Output the (X, Y) coordinate of the center of the cell containing the given text.  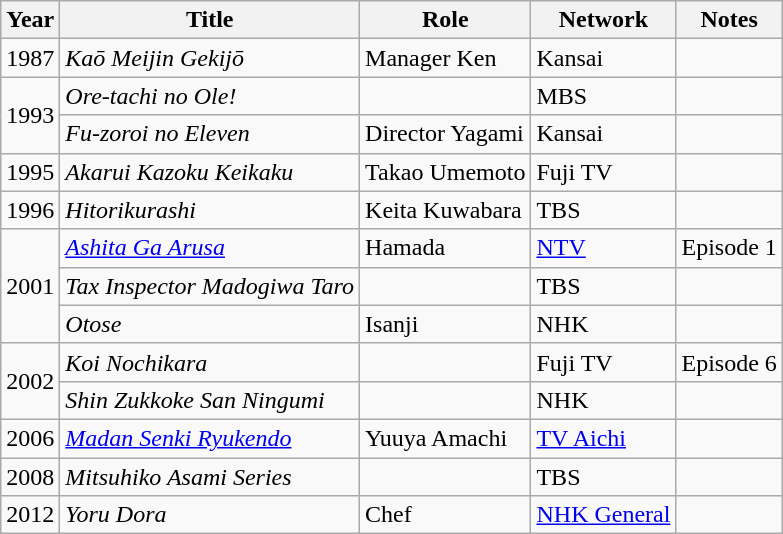
TV Aichi (604, 438)
Title (210, 20)
1995 (30, 172)
Year (30, 20)
2008 (30, 477)
Director Yagami (446, 134)
Role (446, 20)
Mitsuhiko Asami Series (210, 477)
Episode 1 (729, 248)
Takao Umemoto (446, 172)
Hamada (446, 248)
NTV (604, 248)
Network (604, 20)
NHK General (604, 515)
Fu-zoroi no Eleven (210, 134)
Tax Inspector Madogiwa Taro (210, 286)
Chef (446, 515)
2006 (30, 438)
Otose (210, 324)
2012 (30, 515)
Ore-tachi no Ole! (210, 96)
Episode 6 (729, 362)
Manager Ken (446, 58)
2001 (30, 286)
Yuuya Amachi (446, 438)
Akarui Kazoku Keikaku (210, 172)
Notes (729, 20)
Isanji (446, 324)
Ashita Ga Arusa (210, 248)
Kaō Meijin Gekijō (210, 58)
Keita Kuwabara (446, 210)
1993 (30, 115)
1996 (30, 210)
Madan Senki Ryukendo (210, 438)
2002 (30, 381)
1987 (30, 58)
MBS (604, 96)
Koi Nochikara (210, 362)
Shin Zukkoke San Ningumi (210, 400)
Hitorikurashi (210, 210)
Yoru Dora (210, 515)
